Identify which cell holds the provided text, then report its (X, Y) central coordinate. 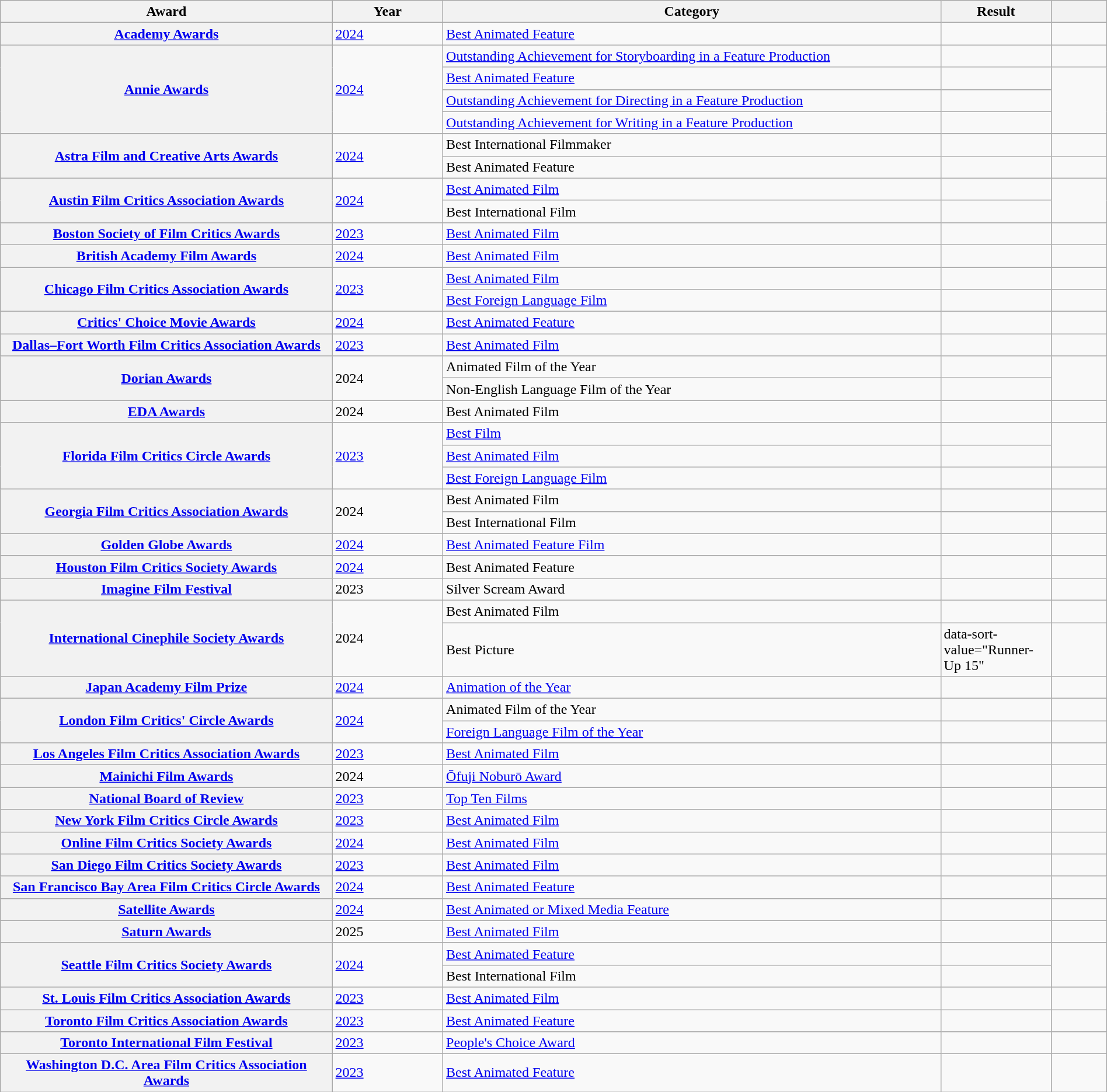
Houston Film Critics Society Awards (166, 567)
Critics' Choice Movie Awards (166, 323)
Animation of the Year (692, 688)
Dorian Awards (166, 378)
Washington D.C. Area Film Critics Association Awards (166, 1073)
Annie Awards (166, 89)
New York Film Critics Circle Awards (166, 821)
Best Picture (692, 649)
Best Film (692, 434)
Outstanding Achievement for Storyboarding in a Feature Production (692, 56)
Chicago Film Critics Association Awards (166, 289)
National Board of Review (166, 798)
Result (996, 12)
London Film Critics' Circle Awards (166, 721)
Ōfuji Noburō Award (692, 776)
San Diego Film Critics Society Awards (166, 865)
Award (166, 12)
Saturn Awards (166, 931)
Best International Filmmaker (692, 145)
Foreign Language Film of the Year (692, 732)
Satellite Awards (166, 909)
Florida Film Critics Circle Awards (166, 456)
Los Angeles Film Critics Association Awards (166, 754)
Boston Society of Film Critics Awards (166, 233)
Georgia Film Critics Association Awards (166, 511)
Golden Globe Awards (166, 545)
Best Animated Feature Film (692, 545)
Seattle Film Critics Society Awards (166, 965)
People's Choice Award (692, 1043)
Top Ten Films (692, 798)
Online Film Critics Society Awards (166, 843)
Astra Film and Creative Arts Awards (166, 156)
Toronto International Film Festival (166, 1043)
data-sort-value="Runner-Up 15" (996, 649)
St. Louis Film Critics Association Awards (166, 998)
Dallas–Fort Worth Film Critics Association Awards (166, 345)
Imagine Film Festival (166, 589)
Austin Film Critics Association Awards (166, 200)
EDA Awards (166, 411)
Year (388, 12)
San Francisco Bay Area Film Critics Circle Awards (166, 887)
Outstanding Achievement for Writing in a Feature Production (692, 123)
Non-English Language Film of the Year (692, 389)
Japan Academy Film Prize (166, 688)
Outstanding Achievement for Directing in a Feature Production (692, 100)
Mainichi Film Awards (166, 776)
2025 (388, 931)
Academy Awards (166, 34)
British Academy Film Awards (166, 256)
Silver Scream Award (692, 589)
International Cinephile Society Awards (166, 638)
Toronto Film Critics Association Awards (166, 1021)
Best Animated or Mixed Media Feature (692, 909)
Category (692, 12)
